Provide the (x, y) coordinate of the cell's center where the given text is located.  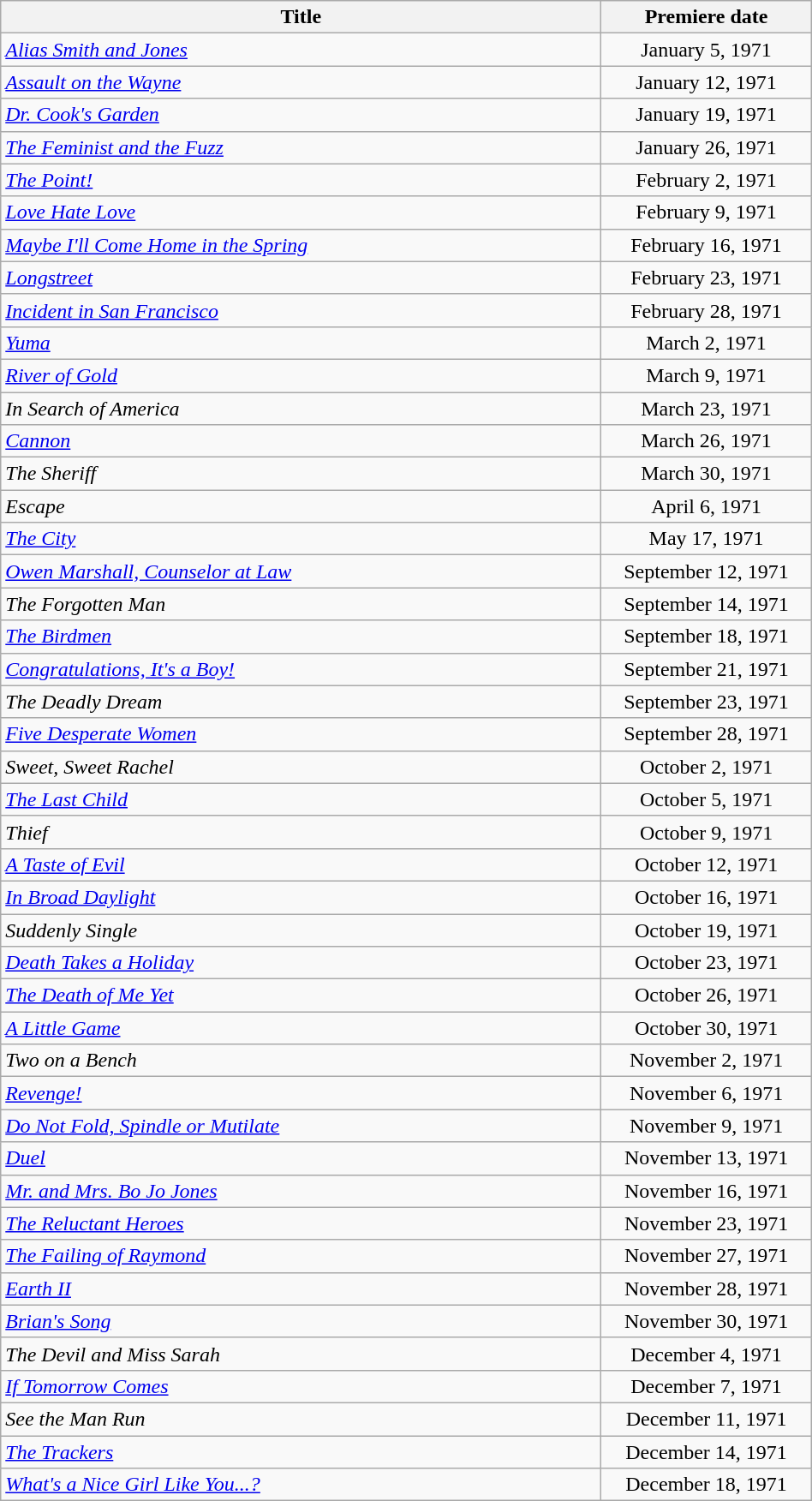
October 16, 1971 (706, 897)
December 7, 1971 (706, 1386)
Yuma (302, 343)
The Reluctant Heroes (302, 1223)
February 23, 1971 (706, 278)
Revenge! (302, 1093)
November 16, 1971 (706, 1191)
May 17, 1971 (706, 539)
Alias Smith and Jones (302, 50)
September 23, 1971 (706, 702)
Title (302, 17)
In Broad Daylight (302, 897)
October 26, 1971 (706, 996)
Owen Marshall, Counselor at Law (302, 571)
Mr. and Mrs. Bo Jo Jones (302, 1191)
November 28, 1971 (706, 1289)
The Sheriff (302, 474)
February 9, 1971 (706, 212)
October 23, 1971 (706, 963)
April 6, 1971 (706, 506)
October 12, 1971 (706, 864)
December 18, 1971 (706, 1485)
Sweet, Sweet Rachel (302, 767)
March 9, 1971 (706, 375)
What's a Nice Girl Like You...? (302, 1485)
The Last Child (302, 799)
January 26, 1971 (706, 147)
The Trackers (302, 1452)
November 13, 1971 (706, 1158)
December 14, 1971 (706, 1452)
October 2, 1971 (706, 767)
January 5, 1971 (706, 50)
The Deadly Dream (302, 702)
September 12, 1971 (706, 571)
November 27, 1971 (706, 1256)
If Tomorrow Comes (302, 1386)
November 23, 1971 (706, 1223)
Longstreet (302, 278)
October 5, 1971 (706, 799)
The Birdmen (302, 637)
December 11, 1971 (706, 1419)
Maybe I'll Come Home in the Spring (302, 245)
Incident in San Francisco (302, 310)
See the Man Run (302, 1419)
October 19, 1971 (706, 930)
February 2, 1971 (706, 180)
Love Hate Love (302, 212)
March 26, 1971 (706, 441)
Two on a Bench (302, 1061)
March 23, 1971 (706, 409)
Suddenly Single (302, 930)
Thief (302, 832)
Cannon (302, 441)
December 4, 1971 (706, 1354)
October 30, 1971 (706, 1028)
November 2, 1971 (706, 1061)
Premiere date (706, 17)
Escape (302, 506)
The Devil and Miss Sarah (302, 1354)
Assault on the Wayne (302, 82)
November 6, 1971 (706, 1093)
Brian's Song (302, 1321)
Earth II (302, 1289)
March 2, 1971 (706, 343)
The Forgotten Man (302, 604)
Do Not Fold, Spindle or Mutilate (302, 1126)
September 14, 1971 (706, 604)
The City (302, 539)
January 19, 1971 (706, 115)
Five Desperate Women (302, 734)
September 21, 1971 (706, 669)
The Point! (302, 180)
November 9, 1971 (706, 1126)
September 18, 1971 (706, 637)
January 12, 1971 (706, 82)
March 30, 1971 (706, 474)
Dr. Cook's Garden (302, 115)
The Feminist and the Fuzz (302, 147)
The Failing of Raymond (302, 1256)
November 30, 1971 (706, 1321)
February 28, 1971 (706, 310)
A Taste of Evil (302, 864)
October 9, 1971 (706, 832)
In Search of America (302, 409)
Duel (302, 1158)
River of Gold (302, 375)
Congratulations, It's a Boy! (302, 669)
September 28, 1971 (706, 734)
February 16, 1971 (706, 245)
The Death of Me Yet (302, 996)
Death Takes a Holiday (302, 963)
A Little Game (302, 1028)
